From the cell containing the given text, extract its center point as [X, Y] coordinate. 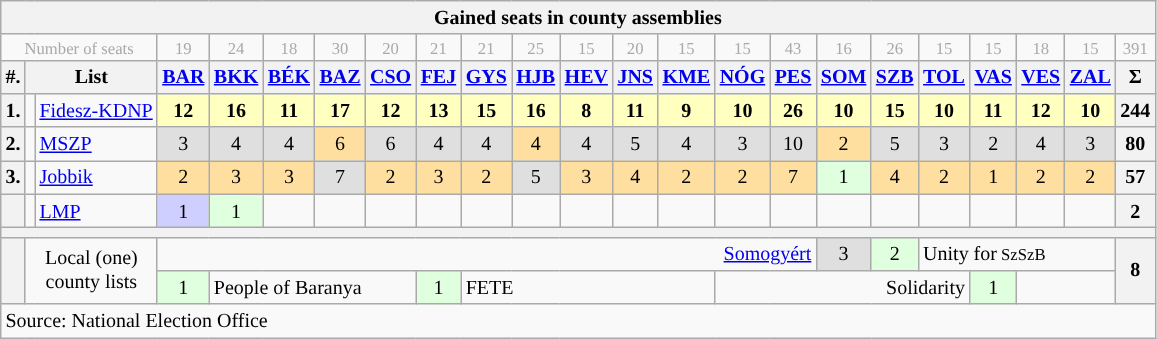
Fidesz-KDNP [96, 110]
BKK [236, 78]
Solidarity [842, 288]
17 [340, 110]
PES [793, 78]
Unity for SzSzB [1016, 254]
Number of seats [80, 48]
#. [13, 78]
Local (one)county lists [91, 272]
List [91, 78]
BÉK [289, 78]
GYS [486, 78]
2. [13, 144]
43 [793, 48]
SZB [894, 78]
NÓG [742, 78]
KME [686, 78]
30 [340, 48]
Gained seats in county assemblies [578, 18]
LMP [96, 212]
13 [438, 110]
VAS [994, 78]
SOM [844, 78]
People of Baranya [312, 288]
19 [183, 48]
FEJ [438, 78]
HJB [536, 78]
JNS [636, 78]
Σ [1136, 78]
VES [1041, 78]
ZAL [1090, 78]
391 [1136, 48]
Jobbik [96, 178]
CSO [390, 78]
BAZ [340, 78]
BAR [183, 78]
HEV [586, 78]
9 [686, 110]
24 [236, 48]
Source: National Election Office [578, 320]
80 [1136, 144]
Somogyért [486, 254]
25 [536, 48]
57 [1136, 178]
3. [13, 178]
1. [13, 110]
TOL [944, 78]
MSZP [96, 144]
FETE [588, 288]
244 [1136, 110]
